Find where the given text appears and provide that cell's center as [x, y] coordinate. 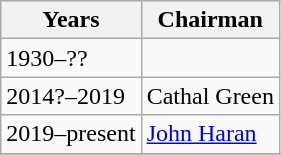
2019–present [71, 134]
1930–?? [71, 58]
Cathal Green [210, 96]
Chairman [210, 20]
John Haran [210, 134]
2014?–2019 [71, 96]
Years [71, 20]
